Return [x, y] of the center of cell containing provided text 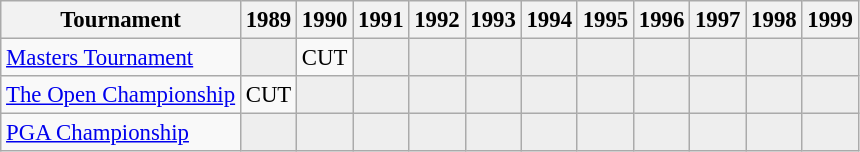
1989 [268, 20]
1998 [774, 20]
The Open Championship [121, 95]
1992 [437, 20]
1994 [549, 20]
1997 [718, 20]
PGA Championship [121, 133]
Masters Tournament [121, 58]
1990 [325, 20]
1993 [493, 20]
1995 [605, 20]
1996 [661, 20]
1991 [381, 20]
1999 [830, 20]
Tournament [121, 20]
